Detect which cell encompasses the target text, then output its [X, Y] center coordinate. 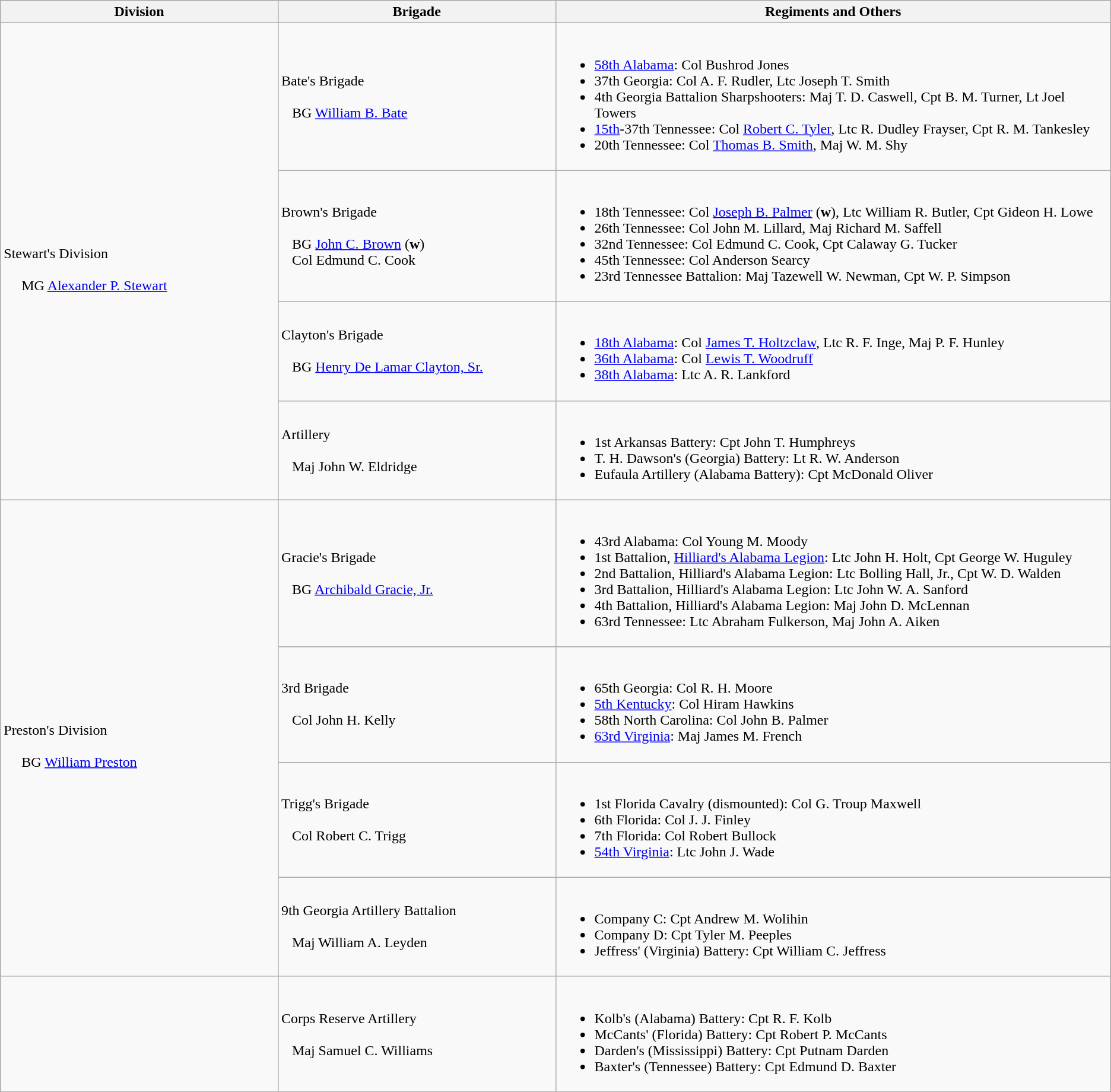
Bate's Brigade BG William B. Bate [417, 97]
Artillery Maj John W. Eldridge [417, 450]
Brown's Brigade BG John C. Brown (w) Col Edmund C. Cook [417, 236]
Regiments and Others [833, 12]
Clayton's Brigade BG Henry De Lamar Clayton, Sr. [417, 351]
18th Alabama: Col James T. Holtzclaw, Ltc R. F. Inge, Maj P. F. Hunley36th Alabama: Col Lewis T. Woodruff38th Alabama: Ltc A. R. Lankford [833, 351]
Brigade [417, 12]
3rd Brigade Col John H. Kelly [417, 704]
9th Georgia Artillery Battalion Maj William A. Leyden [417, 927]
1st Florida Cavalry (dismounted): Col G. Troup Maxwell6th Florida: Col J. J. Finley7th Florida: Col Robert Bullock54th Virginia: Ltc John J. Wade [833, 820]
Division [139, 12]
Corps Reserve Artillery Maj Samuel C. Williams [417, 1034]
Preston's Division BG William Preston [139, 738]
Trigg's Brigade Col Robert C. Trigg [417, 820]
Company C: Cpt Andrew M. WolihinCompany D: Cpt Tyler M. PeeplesJeffress' (Virginia) Battery: Cpt William C. Jeffress [833, 927]
Stewart's Division MG Alexander P. Stewart [139, 261]
Gracie's Brigade BG Archibald Gracie, Jr. [417, 573]
65th Georgia: Col R. H. Moore5th Kentucky: Col Hiram Hawkins58th North Carolina: Col John B. Palmer63rd Virginia: Maj James M. French [833, 704]
